Return the [X, Y] coordinate for the center point of the cell that contains the specified text.  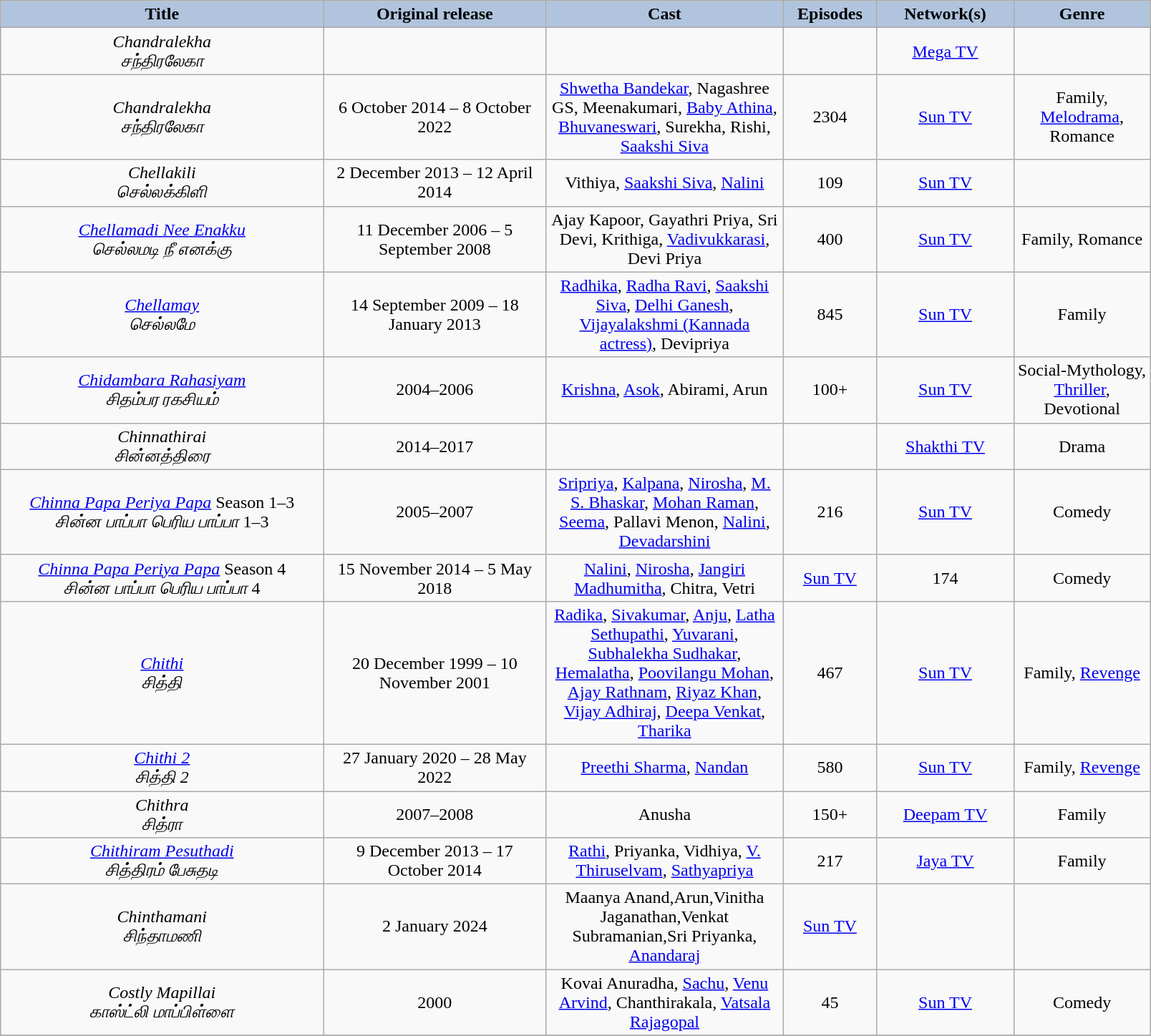
217 [830, 861]
Chidambara Rahasiyam சிதம்பர ரகசியம் [162, 390]
Chithi சித்தி [162, 673]
20 December 1999 – 10 November 2001 [435, 673]
14 September 2009 – 18 January 2013 [435, 315]
Family, Melodrama, Romance [1082, 117]
100+ [830, 390]
Social-Mythology, Thriller, Devotional [1082, 390]
Kovai Anuradha, Sachu, Venu Arvind, Chanthirakala, Vatsala Rajagopal [664, 1002]
845 [830, 315]
Preethi Sharma, Nandan [664, 767]
Family, Romance [1082, 239]
2 December 2013 – 12 April 2014 [435, 183]
Shwetha Bandekar, Nagashree GS, Meenakumari, Baby Athina, Bhuvaneswari, Surekha, Rishi, Saakshi Siva [664, 117]
580 [830, 767]
Shakthi TV [945, 446]
400 [830, 239]
Nalini, Nirosha, Jangiri Madhumitha, Chitra, Vetri [664, 578]
Ajay Kapoor, Gayathri Priya, Sri Devi, Krithiga, Vadivukkarasi, Devi Priya [664, 239]
Maanya Anand,Arun,Vinitha Jaganathan,Venkat Subramanian,Sri Priyanka, Anandaraj [664, 927]
Cast [664, 14]
2014–2017 [435, 446]
Jaya TV [945, 861]
2304 [830, 117]
2 January 2024 [435, 927]
Genre [1082, 14]
150+ [830, 814]
Chinnathirai சின்னத்திரை [162, 446]
Sripriya, Kalpana, Nirosha, M. S. Bhaskar, Mohan Raman, Seema, Pallavi Menon, Nalini, Devadarshini [664, 512]
2007–2008 [435, 814]
174 [945, 578]
Chellamay செல்லமே [162, 315]
Chithra சித்ரா [162, 814]
467 [830, 673]
2005–2007 [435, 512]
27 January 2020 – 28 May 2022 [435, 767]
Original release [435, 14]
45 [830, 1002]
Title [162, 14]
Network(s) [945, 14]
Chellakili செல்லக்கிளி [162, 183]
Chinna Papa Periya Papa Season 1–3 சின்ன பாப்பா பெரிய பாப்பா 1–3 [162, 512]
Costly Mapillai காஸ்ட்லி மாப்பிள்ளை [162, 1002]
Radhika, Radha Ravi, Saakshi Siva, Delhi Ganesh, Vijayalakshmi (Kannada actress), Devipriya [664, 315]
109 [830, 183]
Chithi 2 சித்தி 2 [162, 767]
15 November 2014 – 5 May 2018 [435, 578]
2000 [435, 1002]
Chinthamani சிந்தாமணி [162, 927]
Krishna, Asok, Abirami, Arun [664, 390]
Anusha [664, 814]
Chellamadi Nee Enakku செல்லமடி நீ எனக்கு [162, 239]
Drama [1082, 446]
6 October 2014 – 8 October 2022 [435, 117]
2004–2006 [435, 390]
Mega TV [945, 52]
Deepam TV [945, 814]
Chinna Papa Periya Papa Season 4 சின்ன பாப்பா பெரிய பாப்பா 4 [162, 578]
Vithiya, Saakshi Siva, Nalini [664, 183]
216 [830, 512]
9 December 2013 – 17 October 2014 [435, 861]
11 December 2006 – 5 September 2008 [435, 239]
Episodes [830, 14]
Rathi, Priyanka, Vidhiya, V. Thiruselvam, Sathyapriya [664, 861]
Chithiram Pesuthadi சித்திரம் பேசுதடி [162, 861]
